For the text-containing cell, return its midpoint in [X, Y] coordinate format. 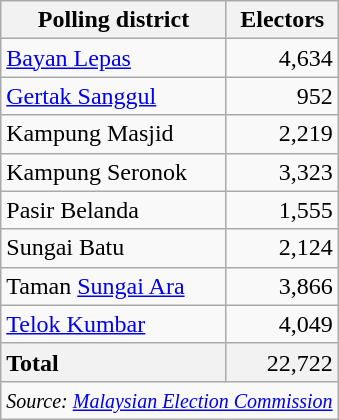
Gertak Sanggul [114, 96]
Source: Malaysian Election Commission [170, 400]
3,323 [282, 172]
2,219 [282, 134]
Telok Kumbar [114, 324]
Pasir Belanda [114, 210]
Taman Sungai Ara [114, 286]
22,722 [282, 362]
4,634 [282, 58]
Bayan Lepas [114, 58]
Sungai Batu [114, 248]
1,555 [282, 210]
Electors [282, 20]
3,866 [282, 286]
Kampung Seronok [114, 172]
952 [282, 96]
Polling district [114, 20]
Total [114, 362]
Kampung Masjid [114, 134]
2,124 [282, 248]
4,049 [282, 324]
